For the text-containing cell, return its midpoint in (x, y) coordinate format. 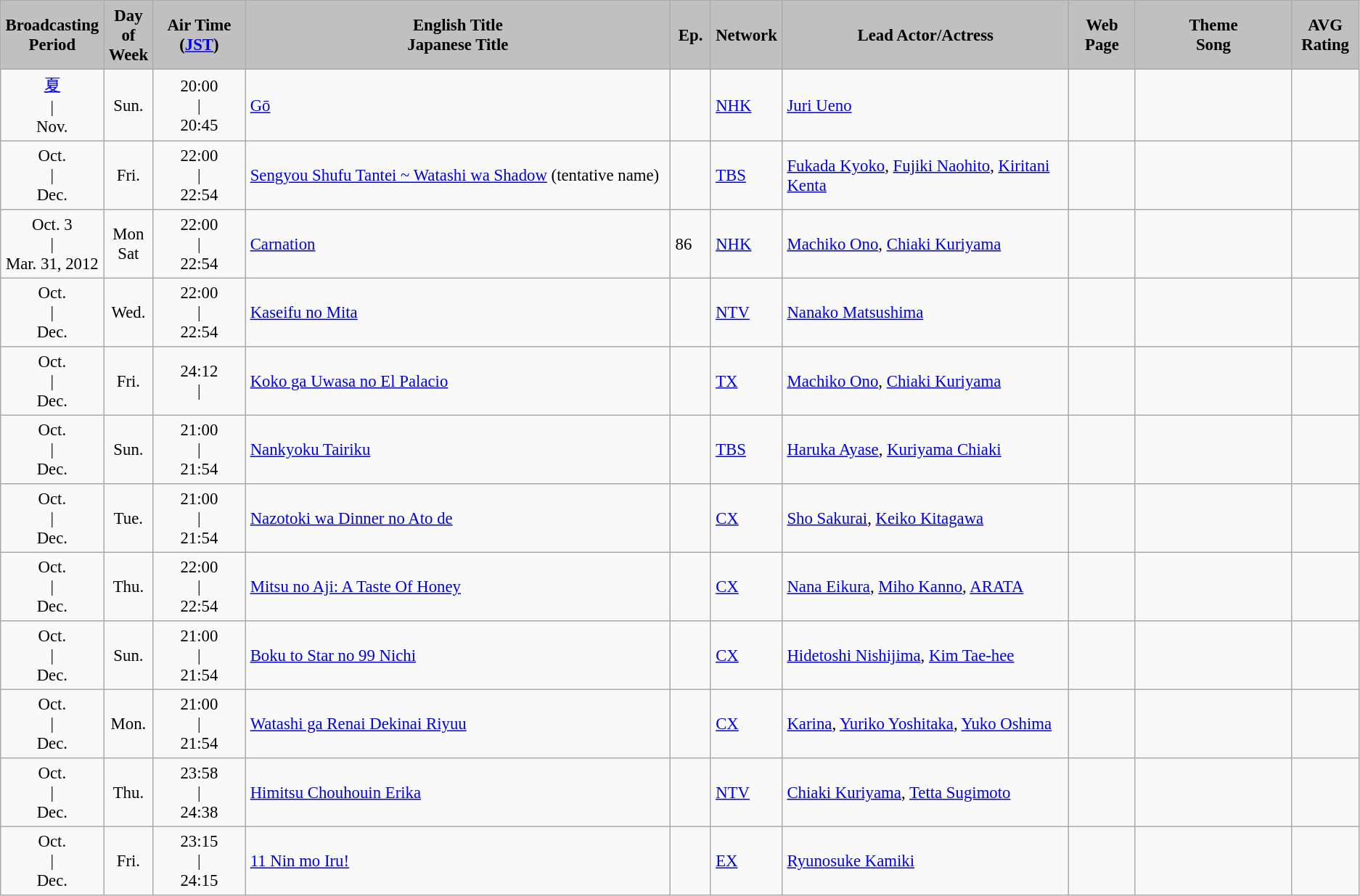
Haruka Ayase, Kuriyama Chiaki (926, 449)
EX (746, 860)
23:15 | 24:15 (199, 860)
Watashi ga Renai Dekinai Riyuu (458, 723)
Hidetoshi Nishijima, Kim Tae-hee (926, 655)
Nazotoki wa Dinner no Ato de (458, 518)
Juri Ueno (926, 104)
Gō (458, 104)
Air Time(JST) (199, 35)
Himitsu Chouhouin Erika (458, 792)
Sengyou Shufu Tantei ~ Watashi wa Shadow (tentative name) (458, 175)
Carnation (458, 244)
AVGRating (1325, 35)
TX (746, 381)
Tue. (128, 518)
Mon. (128, 723)
Sho Sakurai, Keiko Kitagawa (926, 518)
Nankyoku Tairiku (458, 449)
Ep. (691, 35)
Oct. 3 | Mar. 31, 2012 (52, 244)
DayofWeek (128, 35)
BroadcastingPeriod (52, 35)
23:58 | 24:38 (199, 792)
24:12 | (199, 381)
Fukada Kyoko, Fujiki Naohito, Kiritani Kenta (926, 175)
Koko ga Uwasa no El Palacio (458, 381)
Boku to Star no 99 Nichi (458, 655)
Karina, Yuriko Yoshitaka, Yuko Oshima (926, 723)
Chiaki Kuriyama, Tetta Sugimoto (926, 792)
Mon Sat (128, 244)
Nana Eikura, Miho Kanno, ARATA (926, 586)
Nanako Matsushima (926, 312)
20:00 | 20:45 (199, 104)
Lead Actor/Actress (926, 35)
86 (691, 244)
Wed. (128, 312)
Ryunosuke Kamiki (926, 860)
夏 | Nov. (52, 104)
11 Nin mo Iru! (458, 860)
Network (746, 35)
Mitsu no Aji: A Taste Of Honey (458, 586)
ThemeSong (1213, 35)
WebPage (1102, 35)
Kaseifu no Mita (458, 312)
English TitleJapanese Title (458, 35)
